Locate the cell with the specified text and output its [X, Y] center coordinate. 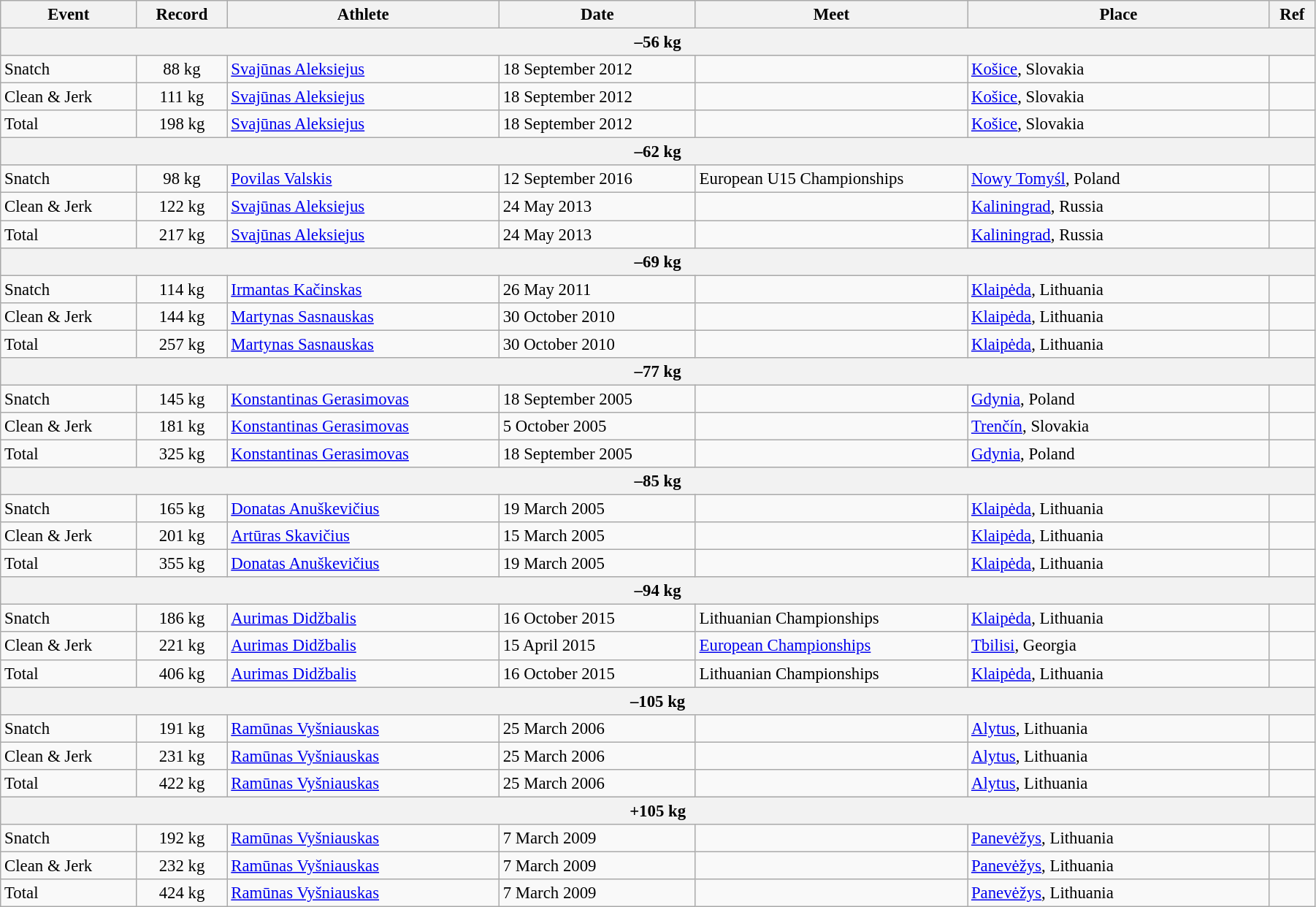
15 March 2005 [597, 536]
–77 kg [658, 372]
355 kg [182, 564]
165 kg [182, 509]
257 kg [182, 344]
Artūras Skavičius [363, 536]
424 kg [182, 893]
186 kg [182, 619]
Ref [1292, 15]
Tbilisi, Georgia [1119, 646]
–62 kg [658, 152]
198 kg [182, 124]
192 kg [182, 838]
Nowy Tomyśl, Poland [1119, 179]
–56 kg [658, 42]
88 kg [182, 69]
Irmantas Kačinskas [363, 289]
231 kg [182, 756]
114 kg [182, 289]
Meet [831, 15]
122 kg [182, 207]
European U15 Championships [831, 179]
325 kg [182, 453]
98 kg [182, 179]
+105 kg [658, 811]
191 kg [182, 728]
–69 kg [658, 261]
221 kg [182, 646]
–105 kg [658, 701]
12 September 2016 [597, 179]
406 kg [182, 673]
Place [1119, 15]
Date [597, 15]
Record [182, 15]
5 October 2005 [597, 426]
–85 kg [658, 481]
145 kg [182, 399]
217 kg [182, 234]
26 May 2011 [597, 289]
Athlete [363, 15]
111 kg [182, 97]
Trenčín, Slovakia [1119, 426]
422 kg [182, 784]
201 kg [182, 536]
Povilas Valskis [363, 179]
–94 kg [658, 591]
232 kg [182, 865]
European Championships [831, 646]
181 kg [182, 426]
Event [69, 15]
144 kg [182, 316]
15 April 2015 [597, 646]
